Pinpoint the cell where the given text exists, returning its (X, Y) midpoint coordinate. 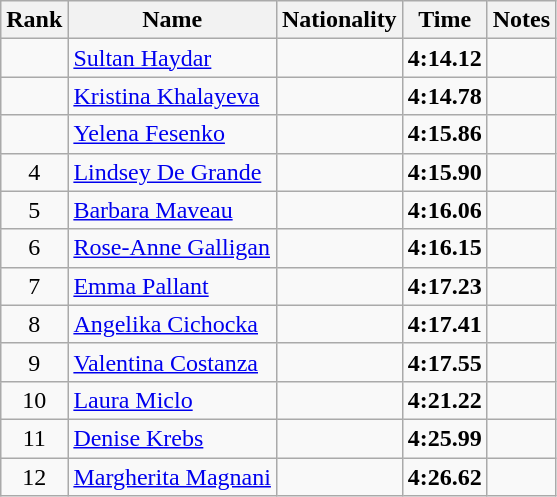
7 (34, 286)
4:21.22 (444, 400)
5 (34, 210)
4:25.99 (444, 438)
11 (34, 438)
4:26.62 (444, 477)
Sultan Haydar (172, 58)
Time (444, 20)
12 (34, 477)
Yelena Fesenko (172, 134)
Denise Krebs (172, 438)
8 (34, 324)
Angelika Cichocka (172, 324)
Rank (34, 20)
4:14.12 (444, 58)
4:16.15 (444, 248)
Lindsey De Grande (172, 172)
4:15.90 (444, 172)
Nationality (339, 20)
9 (34, 362)
Valentina Costanza (172, 362)
Emma Pallant (172, 286)
10 (34, 400)
4:17.41 (444, 324)
4:16.06 (444, 210)
6 (34, 248)
4:14.78 (444, 96)
Rose-Anne Galligan (172, 248)
4 (34, 172)
Laura Miclo (172, 400)
Barbara Maveau (172, 210)
Notes (521, 20)
4:17.23 (444, 286)
Margherita Magnani (172, 477)
Kristina Khalayeva (172, 96)
4:17.55 (444, 362)
4:15.86 (444, 134)
Name (172, 20)
